Find where the given text appears and provide that cell's center as (x, y) coordinate. 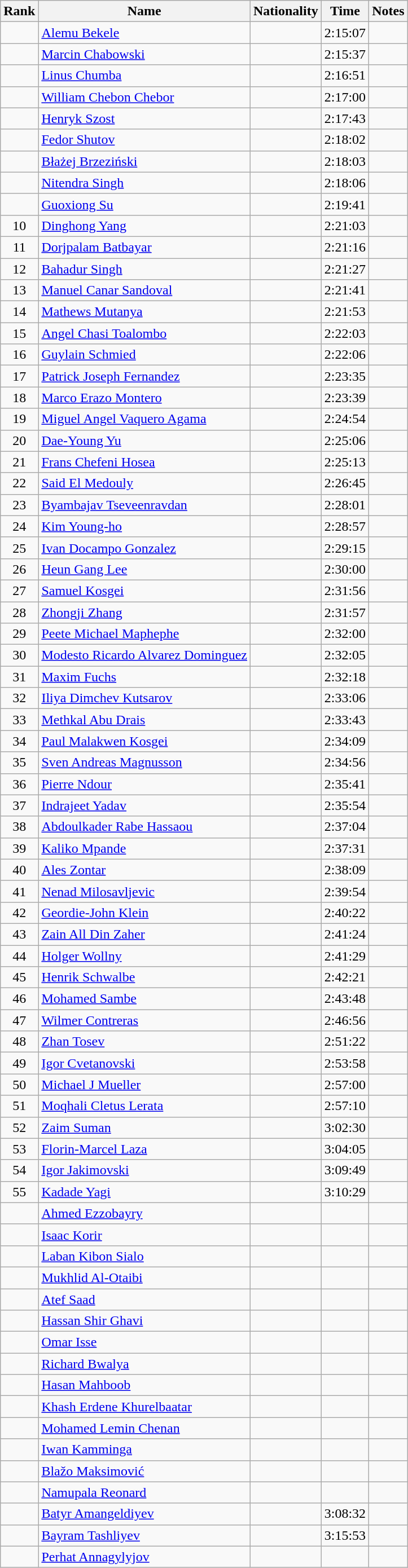
2:21:27 (345, 269)
Batyr Amangeldiyev (144, 1514)
2:33:43 (345, 720)
2:16:51 (345, 76)
Hasan Mahboob (144, 1385)
Iwan Kamminga (144, 1450)
32 (19, 698)
Said El Medouly (144, 483)
2:35:54 (345, 805)
Ivan Docampo Gonzalez (144, 548)
Kaliko Mpande (144, 848)
28 (19, 612)
37 (19, 805)
42 (19, 913)
2:18:06 (345, 183)
Samuel Kosgei (144, 591)
Ales Zontar (144, 870)
2:22:06 (345, 355)
16 (19, 355)
3:15:53 (345, 1535)
Ahmed Ezzobayry (144, 1213)
Guoxiong Su (144, 204)
2:57:00 (345, 1085)
Kadade Yagi (144, 1192)
Perhat Annagylyjov (144, 1557)
Methkal Abu Drais (144, 720)
2:32:00 (345, 634)
30 (19, 655)
Angel Chasi Toalombo (144, 333)
Laban Kibon Sialo (144, 1256)
2:26:45 (345, 483)
2:57:10 (345, 1106)
Rank (19, 11)
54 (19, 1170)
Michael J Mueller (144, 1085)
Maxim Fuchs (144, 677)
Guylain Schmied (144, 355)
Nenad Milosavljevic (144, 891)
Manuel Canar Sandoval (144, 290)
2:18:03 (345, 161)
20 (19, 441)
Dorjpalam Batbayar (144, 247)
Moqhali Cletus Lerata (144, 1106)
26 (19, 569)
34 (19, 741)
55 (19, 1192)
Fedor Shutov (144, 140)
2:33:06 (345, 698)
Indrajeet Yadav (144, 805)
2:37:04 (345, 827)
2:37:31 (345, 848)
33 (19, 720)
2:28:57 (345, 526)
Bayram Tashliyev (144, 1535)
Namupala Reonard (144, 1492)
2:21:41 (345, 290)
24 (19, 526)
2:39:54 (345, 891)
19 (19, 419)
Khash Erdene Khurelbaatar (144, 1407)
53 (19, 1149)
23 (19, 505)
2:19:41 (345, 204)
Atef Saad (144, 1299)
2:31:57 (345, 612)
25 (19, 548)
2:15:37 (345, 54)
22 (19, 483)
Mohamed Lemin Chenan (144, 1428)
2:21:53 (345, 312)
31 (19, 677)
2:32:18 (345, 677)
Byambajav Tseveenravdan (144, 505)
40 (19, 870)
Mathews Mutanya (144, 312)
46 (19, 999)
Paul Malakwen Kosgei (144, 741)
2:25:13 (345, 462)
Wilmer Contreras (144, 1020)
2:17:43 (345, 118)
49 (19, 1063)
Notes (388, 11)
3:10:29 (345, 1192)
Time (345, 11)
50 (19, 1085)
2:51:22 (345, 1042)
38 (19, 827)
2:34:09 (345, 741)
Name (144, 11)
Bahadur Singh (144, 269)
47 (19, 1020)
2:35:41 (345, 784)
2:32:05 (345, 655)
Pierre Ndour (144, 784)
45 (19, 977)
41 (19, 891)
Nationality (286, 11)
39 (19, 848)
21 (19, 462)
2:30:00 (345, 569)
Modesto Ricardo Alvarez Dominguez (144, 655)
Iliya Dimchev Kutsarov (144, 698)
2:31:56 (345, 591)
Alemu Bekele (144, 33)
2:23:35 (345, 376)
Henrik Schwalbe (144, 977)
Abdoulkader Rabe Hassaou (144, 827)
17 (19, 376)
Heun Gang Lee (144, 569)
11 (19, 247)
2:43:48 (345, 999)
2:41:24 (345, 934)
Marcin Chabowski (144, 54)
Zhongji Zhang (144, 612)
Sven Andreas Magnusson (144, 763)
Hassan Shir Ghavi (144, 1321)
Igor Cvetanovski (144, 1063)
Mukhlid Al-Otaibi (144, 1278)
Błażej Brzeziński (144, 161)
2:22:03 (345, 333)
2:34:56 (345, 763)
14 (19, 312)
Frans Chefeni Hosea (144, 462)
2:42:21 (345, 977)
Marco Erazo Montero (144, 398)
2:21:03 (345, 226)
3:02:30 (345, 1127)
Miguel Angel Vaquero Agama (144, 419)
Omar Isse (144, 1342)
51 (19, 1106)
2:23:39 (345, 398)
Kim Young-ho (144, 526)
Mohamed Sambe (144, 999)
48 (19, 1042)
Igor Jakimovski (144, 1170)
Geordie-John Klein (144, 913)
2:29:15 (345, 548)
William Chebon Chebor (144, 97)
3:08:32 (345, 1514)
Linus Chumba (144, 76)
2:21:16 (345, 247)
10 (19, 226)
2:17:00 (345, 97)
44 (19, 956)
Holger Wollny (144, 956)
2:15:07 (345, 33)
2:41:29 (345, 956)
36 (19, 784)
2:25:06 (345, 441)
2:53:58 (345, 1063)
Henryk Szost (144, 118)
Zain All Din Zaher (144, 934)
2:18:02 (345, 140)
2:28:01 (345, 505)
29 (19, 634)
2:40:22 (345, 913)
Zhan Tosev (144, 1042)
Richard Bwalya (144, 1364)
43 (19, 934)
Zaim Suman (144, 1127)
13 (19, 290)
Nitendra Singh (144, 183)
2:24:54 (345, 419)
18 (19, 398)
3:09:49 (345, 1170)
Peete Michael Maphephe (144, 634)
12 (19, 269)
Florin-Marcel Laza (144, 1149)
Dae-Young Yu (144, 441)
3:04:05 (345, 1149)
2:46:56 (345, 1020)
27 (19, 591)
52 (19, 1127)
15 (19, 333)
35 (19, 763)
Patrick Joseph Fernandez (144, 376)
Dinghong Yang (144, 226)
Isaac Korir (144, 1235)
2:38:09 (345, 870)
Blažo Maksimović (144, 1471)
